Search for the cell housing the specified text and yield its (x, y) center coordinate. 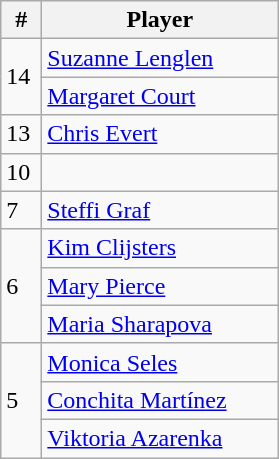
Monica Seles (160, 362)
# (22, 20)
5 (22, 400)
Margaret Court (160, 96)
Steffi Graf (160, 210)
Conchita Martínez (160, 400)
10 (22, 172)
Suzanne Lenglen (160, 58)
Player (160, 20)
Kim Clijsters (160, 248)
14 (22, 77)
7 (22, 210)
13 (22, 134)
Mary Pierce (160, 286)
6 (22, 286)
Chris Evert (160, 134)
Maria Sharapova (160, 324)
Viktoria Azarenka (160, 438)
